Determine the [X, Y] coordinate at the center of the cell enclosing the given text.  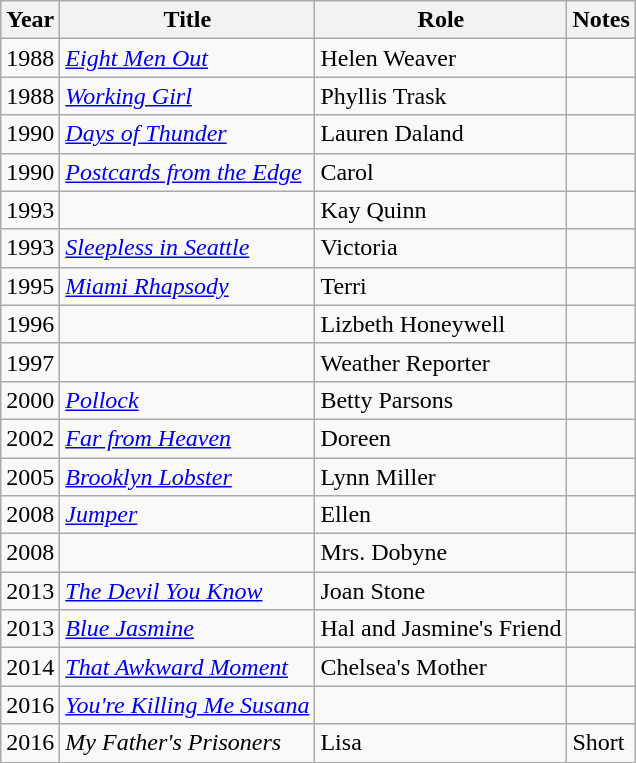
Doreen [441, 438]
Lizbeth Honeywell [441, 324]
Short [601, 743]
Chelsea's Mother [441, 667]
That Awkward Moment [188, 667]
Far from Heaven [188, 438]
Brooklyn Lobster [188, 477]
2002 [30, 438]
1996 [30, 324]
Weather Reporter [441, 362]
My Father's Prisoners [188, 743]
Miami Rhapsody [188, 286]
2000 [30, 400]
Helen Weaver [441, 58]
Blue Jasmine [188, 629]
1995 [30, 286]
Title [188, 20]
Betty Parsons [441, 400]
Pollock [188, 400]
Eight Men Out [188, 58]
Role [441, 20]
Kay Quinn [441, 210]
Lynn Miller [441, 477]
Lisa [441, 743]
1997 [30, 362]
Mrs. Dobyne [441, 553]
Carol [441, 172]
Working Girl [188, 96]
Ellen [441, 515]
Postcards from the Edge [188, 172]
Lauren Daland [441, 134]
Joan Stone [441, 591]
Year [30, 20]
Hal and Jasmine's Friend [441, 629]
The Devil You Know [188, 591]
2005 [30, 477]
You're Killing Me Susana [188, 705]
Terri [441, 286]
Days of Thunder [188, 134]
Victoria [441, 248]
2014 [30, 667]
Phyllis Trask [441, 96]
Jumper [188, 515]
Sleepless in Seattle [188, 248]
Notes [601, 20]
